Output the (x, y) coordinate of the center of the cell containing the given text.  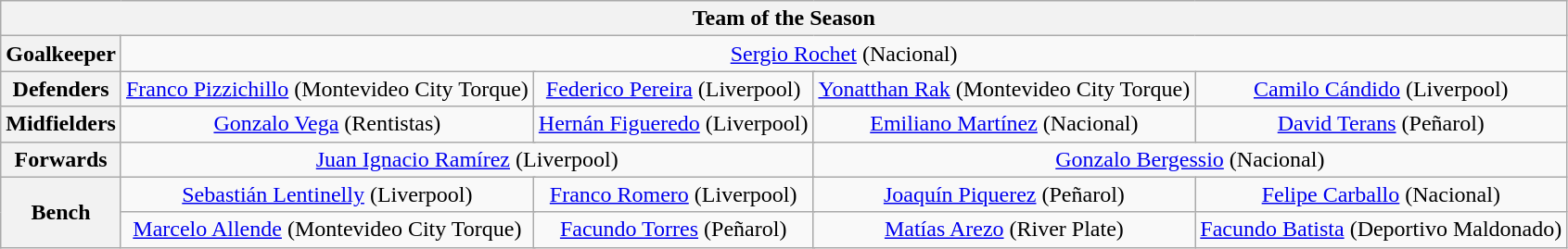
Joaquín Piquerez (Peñarol) (1004, 194)
Team of the Season (784, 19)
Franco Pizzichillo (Montevideo City Torque) (326, 89)
Franco Romero (Liverpool) (673, 194)
Defenders (61, 89)
David Terans (Peñarol) (1382, 124)
Sergio Rochet (Nacional) (844, 54)
Gonzalo Bergessio (Nacional) (1191, 159)
Hernán Figueredo (Liverpool) (673, 124)
Felipe Carballo (Nacional) (1382, 194)
Bench (61, 212)
Juan Ignacio Ramírez (Liverpool) (467, 159)
Facundo Batista (Deportivo Maldonado) (1382, 230)
Goalkeeper (61, 54)
Yonatthan Rak (Montevideo City Torque) (1004, 89)
Facundo Torres (Peñarol) (673, 230)
Midfielders (61, 124)
Sebastián Lentinelly (Liverpool) (326, 194)
Emiliano Martínez (Nacional) (1004, 124)
Forwards (61, 159)
Camilo Cándido (Liverpool) (1382, 89)
Gonzalo Vega (Rentistas) (326, 124)
Federico Pereira (Liverpool) (673, 89)
Marcelo Allende (Montevideo City Torque) (326, 230)
Matías Arezo (River Plate) (1004, 230)
